Locate the cell with the specified text and output its (x, y) center coordinate. 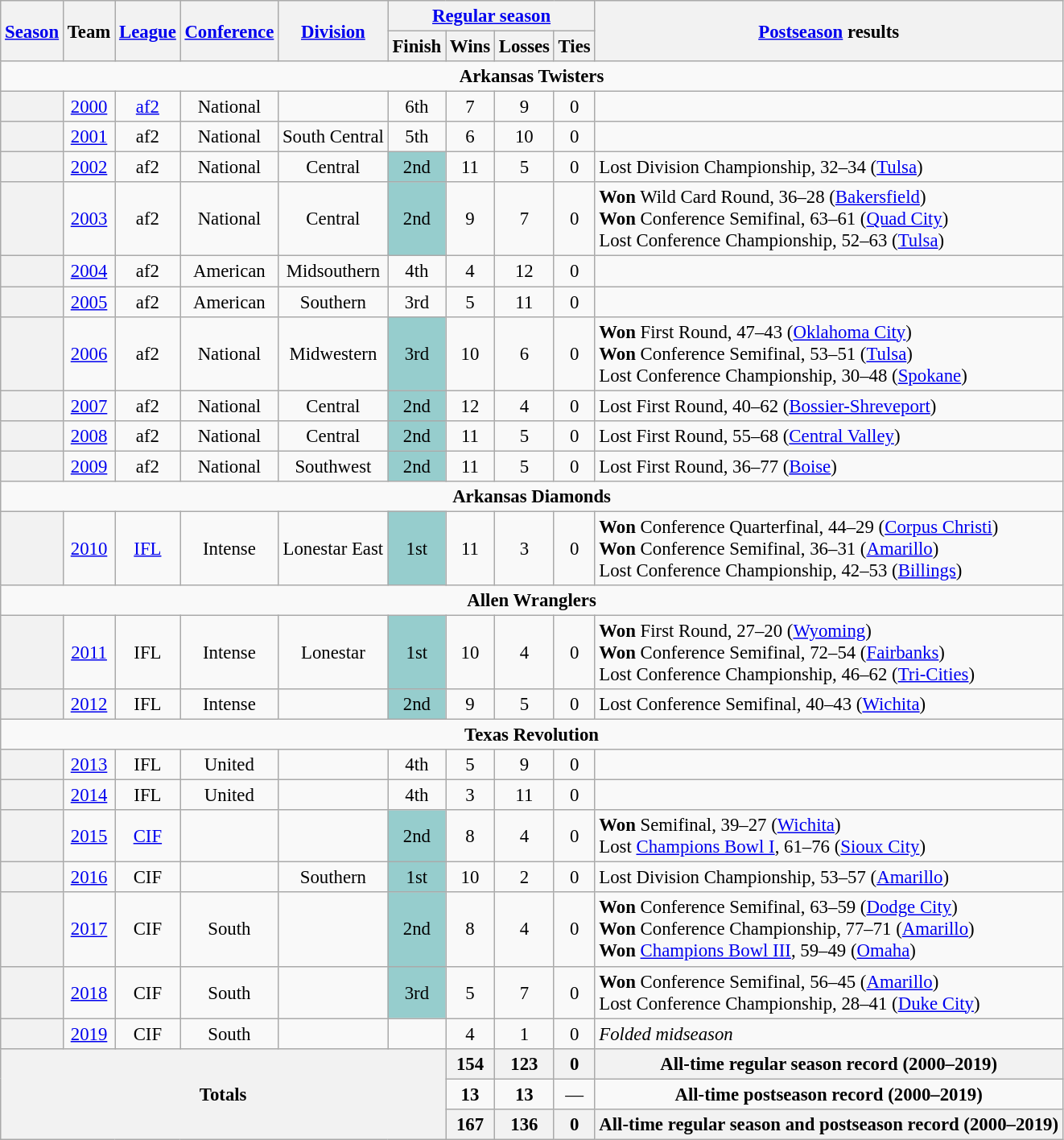
All-time postseason record (2000–2019) (829, 1094)
123 (524, 1064)
2018 (89, 992)
Lonestar (333, 652)
Won First Round, 27–20 (Wyoming)Won Conference Semifinal, 72–54 (Fairbanks)Lost Conference Championship, 46–62 (Tri-Cities) (829, 652)
2019 (89, 1034)
Won Wild Card Round, 36–28 (Bakersfield)Won Conference Semifinal, 63–61 (Quad City)Lost Conference Championship, 52–63 (Tulsa) (829, 219)
Totals (224, 1093)
Lost First Round, 36–77 (Boise) (829, 466)
Conference (229, 31)
2000 (89, 107)
Postseason results (829, 31)
Arkansas Twisters (532, 76)
2011 (89, 652)
2010 (89, 548)
136 (524, 1125)
Won Conference Semifinal, 56–45 (Amarillo)Lost Conference Championship, 28–41 (Duke City) (829, 992)
5th (417, 137)
Wins (470, 47)
2003 (89, 219)
2001 (89, 137)
Arkansas Diamonds (532, 497)
2002 (89, 167)
167 (470, 1125)
2014 (89, 795)
Lost First Round, 40–62 (Bossier-Shreveport) (829, 406)
2004 (89, 271)
2012 (89, 704)
All-time regular season and postseason record (2000–2019) (829, 1125)
Lost First Round, 55–68 (Central Valley) (829, 436)
Won First Round, 47–43 (Oklahoma City)Won Conference Semifinal, 53–51 (Tulsa)Lost Conference Championship, 30–48 (Spokane) (829, 353)
League (148, 31)
1 (524, 1034)
Texas Revolution (532, 735)
Won Conference Semifinal, 63–59 (Dodge City)Won Conference Championship, 77–71 (Amarillo)Won Champions Bowl III, 59–49 (Omaha) (829, 930)
2005 (89, 302)
2007 (89, 406)
Finish (417, 47)
Lost Conference Semifinal, 40–43 (Wichita) (829, 704)
2013 (89, 765)
Regular season (491, 16)
Won Semifinal, 39–27 (Wichita)Lost Champions Bowl I, 61–76 (Sioux City) (829, 836)
2015 (89, 836)
2 (524, 878)
Ties (575, 47)
All-time regular season record (2000–2019) (829, 1064)
2006 (89, 353)
Won Conference Quarterfinal, 44–29 (Corpus Christi)Won Conference Semifinal, 36–31 (Amarillo)Lost Conference Championship, 42–53 (Billings) (829, 548)
2017 (89, 930)
Losses (524, 47)
Southwest (333, 466)
Folded midseason (829, 1034)
Lost Division Championship, 32–34 (Tulsa) (829, 167)
Midwestern (333, 353)
Midsouthern (333, 271)
Team (89, 31)
2016 (89, 878)
154 (470, 1064)
Allen Wranglers (532, 601)
Lost Division Championship, 53–57 (Amarillo) (829, 878)
6th (417, 107)
Division (333, 31)
South Central (333, 137)
2008 (89, 436)
Lonestar East (333, 548)
Season (32, 31)
— (575, 1094)
2009 (89, 466)
